Capture the cell that displays the provided text and extract its (X, Y) central coordinate. 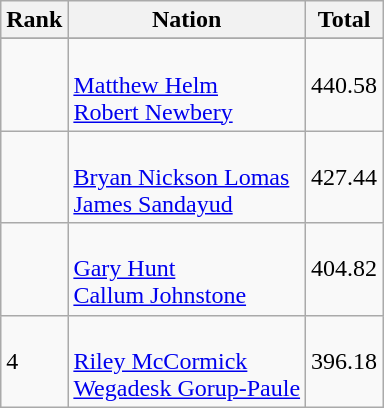
396.18 (344, 361)
Nation (187, 20)
Total (344, 20)
427.44 (344, 177)
4 (34, 361)
Bryan Nickson LomasJames Sandayud (187, 177)
Riley McCormickWegadesk Gorup-Paule (187, 361)
440.58 (344, 85)
404.82 (344, 269)
Matthew HelmRobert Newbery (187, 85)
Rank (34, 20)
Gary HuntCallum Johnstone (187, 269)
